Determine the [x, y] coordinate at the center of the cell enclosing the given text.  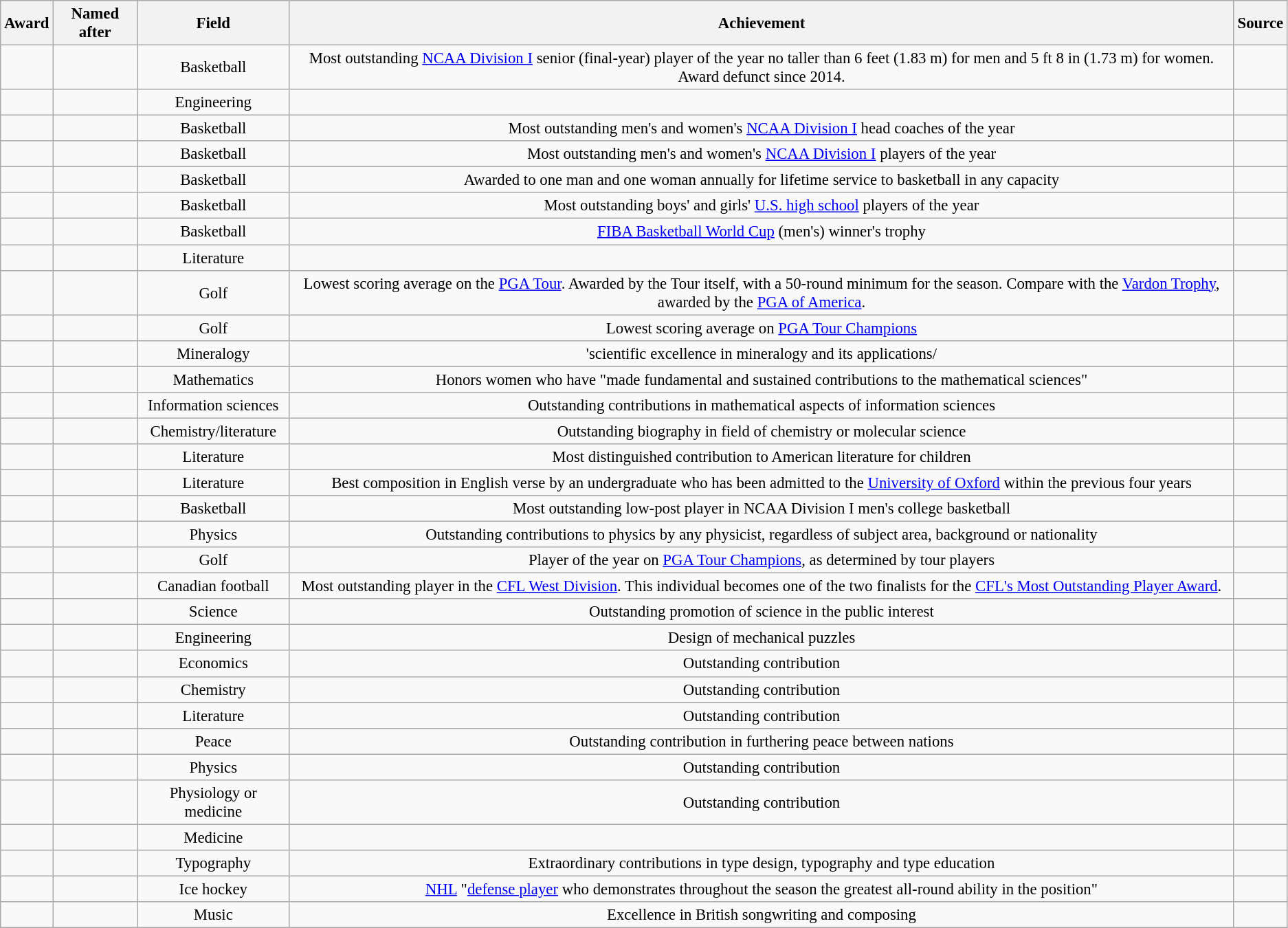
Most distinguished contribution to American literature for children [762, 457]
Lowest scoring average on PGA Tour Champions [762, 328]
Chemistry/literature [213, 431]
Medicine [213, 837]
'scientific excellence in mineralogy and its applications/ [762, 353]
Outstanding contributions to physics by any physicist, regardless of subject area, background or nationality [762, 535]
NHL "defense player who demonstrates throughout the season the greatest all-round ability in the position" [762, 889]
Chemistry [213, 689]
Canadian football [213, 586]
Outstanding biography in field of chemistry or molecular science [762, 431]
Player of the year on PGA Tour Champions, as determined by tour players [762, 560]
Music [213, 915]
Best composition in English verse by an undergraduate who has been admitted to the University of Oxford within the previous four years [762, 483]
Economics [213, 664]
Awarded to one man and one woman annually for lifetime service to basketball in any capacity [762, 180]
Most outstanding boys' and girls' U.S. high school players of the year [762, 206]
Achievement [762, 23]
Field [213, 23]
Physiology or medicine [213, 803]
Ice hockey [213, 889]
Mathematics [213, 379]
Most outstanding player in the CFL West Division. This individual becomes one of the two finalists for the CFL's Most Outstanding Player Award. [762, 586]
Honors women who have "made fundamental and sustained contributions to the mathematical sciences" [762, 379]
Excellence in British songwriting and composing [762, 915]
Outstanding contribution in furthering peace between nations [762, 741]
Outstanding promotion of science in the public interest [762, 612]
Outstanding contributions in mathematical aspects of information sciences [762, 406]
Most outstanding men's and women's NCAA Division I players of the year [762, 154]
Named after [95, 23]
Peace [213, 741]
Source [1261, 23]
Information sciences [213, 406]
Science [213, 612]
Most outstanding men's and women's NCAA Division I head coaches of the year [762, 129]
Award [27, 23]
FIBA Basketball World Cup (men's) winner's trophy [762, 232]
Mineralogy [213, 353]
Extraordinary contributions in type design, typography and type education [762, 863]
Typography [213, 863]
Design of mechanical puzzles [762, 638]
Most outstanding low-post player in NCAA Division I men's college basketball [762, 509]
